Locate the cell with the specified text and output its [x, y] center coordinate. 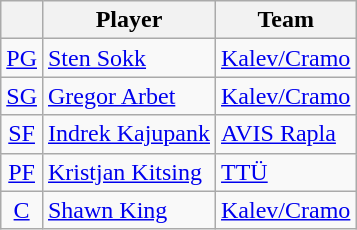
Sten Sokk [128, 58]
Kristjan Kitsing [128, 172]
AVIS Rapla [286, 134]
Team [286, 20]
TTÜ [286, 172]
PF [22, 172]
Gregor Arbet [128, 96]
SG [22, 96]
Player [128, 20]
Shawn King [128, 210]
PG [22, 58]
C [22, 210]
SF [22, 134]
Indrek Kajupank [128, 134]
